Pinpoint the cell where the given text exists, returning its [X, Y] midpoint coordinate. 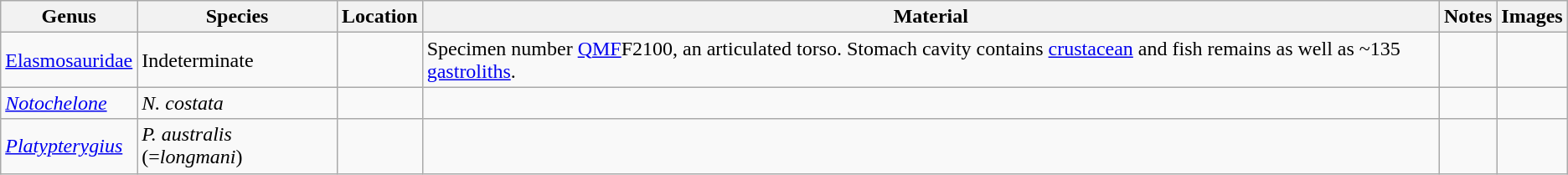
N. costata [238, 103]
Notochelone [69, 103]
P. australis (=longmani) [238, 146]
Material [931, 17]
Specimen number QMFF2100, an articulated torso. Stomach cavity contains crustacean and fish remains as well as ~135 gastroliths. [931, 60]
Notes [1467, 17]
Platypterygius [69, 146]
Elasmosauridae [69, 60]
Location [379, 17]
Images [1532, 17]
Indeterminate [238, 60]
Genus [69, 17]
Species [238, 17]
